Find where the given text appears and provide that cell's center as [X, Y] coordinate. 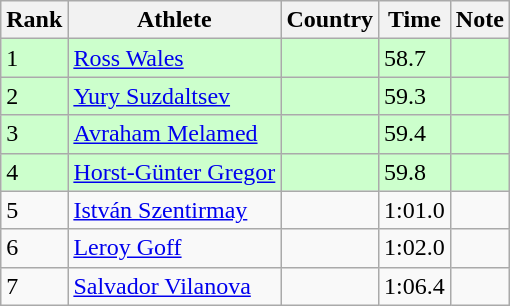
59.8 [415, 172]
Horst-Günter Gregor [174, 172]
58.7 [415, 58]
Note [480, 20]
1:02.0 [415, 248]
6 [34, 248]
Avraham Melamed [174, 134]
5 [34, 210]
7 [34, 286]
Athlete [174, 20]
Rank [34, 20]
1 [34, 58]
4 [34, 172]
Salvador Vilanova [174, 286]
59.3 [415, 96]
Country [330, 20]
Time [415, 20]
2 [34, 96]
Ross Wales [174, 58]
Yury Suzdaltsev [174, 96]
1:01.0 [415, 210]
István Szentirmay [174, 210]
1:06.4 [415, 286]
3 [34, 134]
59.4 [415, 134]
Leroy Goff [174, 248]
